Search for the cell housing the specified text and yield its (X, Y) center coordinate. 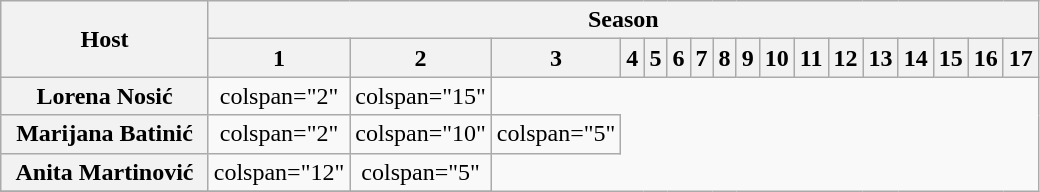
colspan="10" (421, 134)
colspan="12" (279, 172)
14 (916, 58)
Season (623, 20)
3 (556, 58)
1 (279, 58)
6 (678, 58)
8 (724, 58)
5 (656, 58)
Lorena Nosić (105, 96)
4 (632, 58)
13 (880, 58)
9 (748, 58)
7 (702, 58)
Anita Martinović (105, 172)
17 (1020, 58)
2 (421, 58)
16 (986, 58)
Marijana Batinić (105, 134)
12 (846, 58)
colspan="15" (421, 96)
Host (105, 39)
11 (811, 58)
10 (776, 58)
15 (950, 58)
